Provide the (X, Y) coordinate of the cell's center where the given text is located.  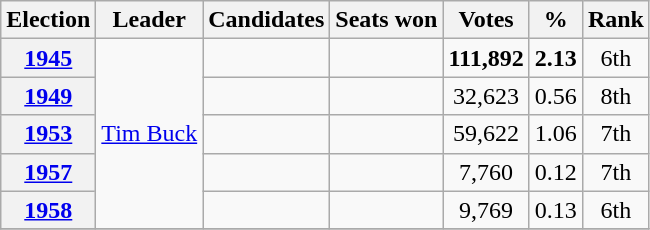
Tim Buck (150, 134)
Candidates (266, 20)
1.06 (556, 134)
32,623 (486, 96)
1945 (48, 58)
111,892 (486, 58)
0.56 (556, 96)
1953 (48, 134)
1958 (48, 210)
8th (616, 96)
% (556, 20)
9,769 (486, 210)
1949 (48, 96)
2.13 (556, 58)
Seats won (386, 20)
1957 (48, 172)
0.13 (556, 210)
Election (48, 20)
0.12 (556, 172)
7,760 (486, 172)
Votes (486, 20)
Rank (616, 20)
59,622 (486, 134)
Leader (150, 20)
